Pinpoint the cell where the given text exists, returning its (x, y) midpoint coordinate. 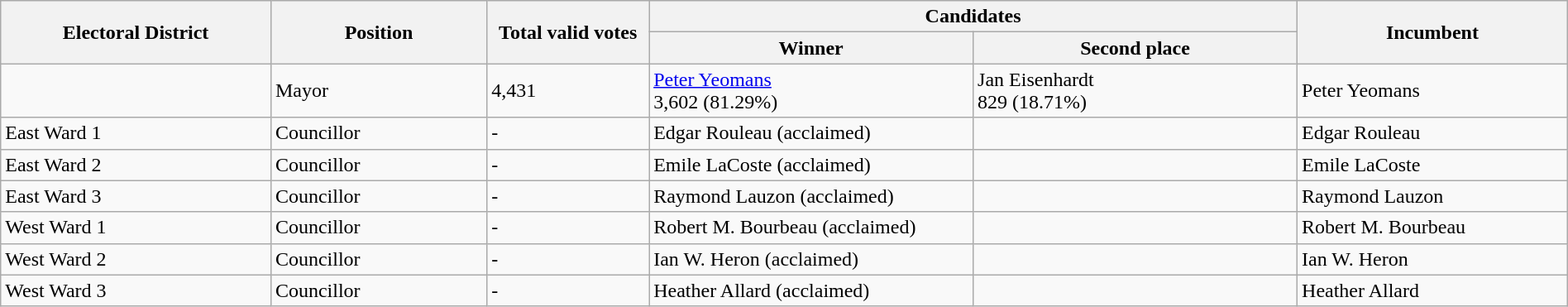
Robert M. Bourbeau (acclaimed) (811, 228)
Emile LaCoste (acclaimed) (811, 165)
Peter Yeomans (1432, 91)
Edgar Rouleau (1432, 133)
Raymond Lauzon (acclaimed) (811, 196)
East Ward 3 (136, 196)
Ian W. Heron (acclaimed) (811, 259)
Raymond Lauzon (1432, 196)
West Ward 3 (136, 290)
Mayor (379, 91)
East Ward 1 (136, 133)
West Ward 2 (136, 259)
Winner (811, 48)
Jan Eisenhardt829 (18.71%) (1135, 91)
Robert M. Bourbeau (1432, 228)
Ian W. Heron (1432, 259)
Second place (1135, 48)
Heather Allard (1432, 290)
Heather Allard (acclaimed) (811, 290)
Total valid votes (568, 32)
4,431 (568, 91)
Edgar Rouleau (acclaimed) (811, 133)
East Ward 2 (136, 165)
Emile LaCoste (1432, 165)
Incumbent (1432, 32)
Candidates (973, 17)
Peter Yeomans3,602 (81.29%) (811, 91)
Electoral District (136, 32)
Position (379, 32)
West Ward 1 (136, 228)
